Search for the cell housing the specified text and yield its [X, Y] center coordinate. 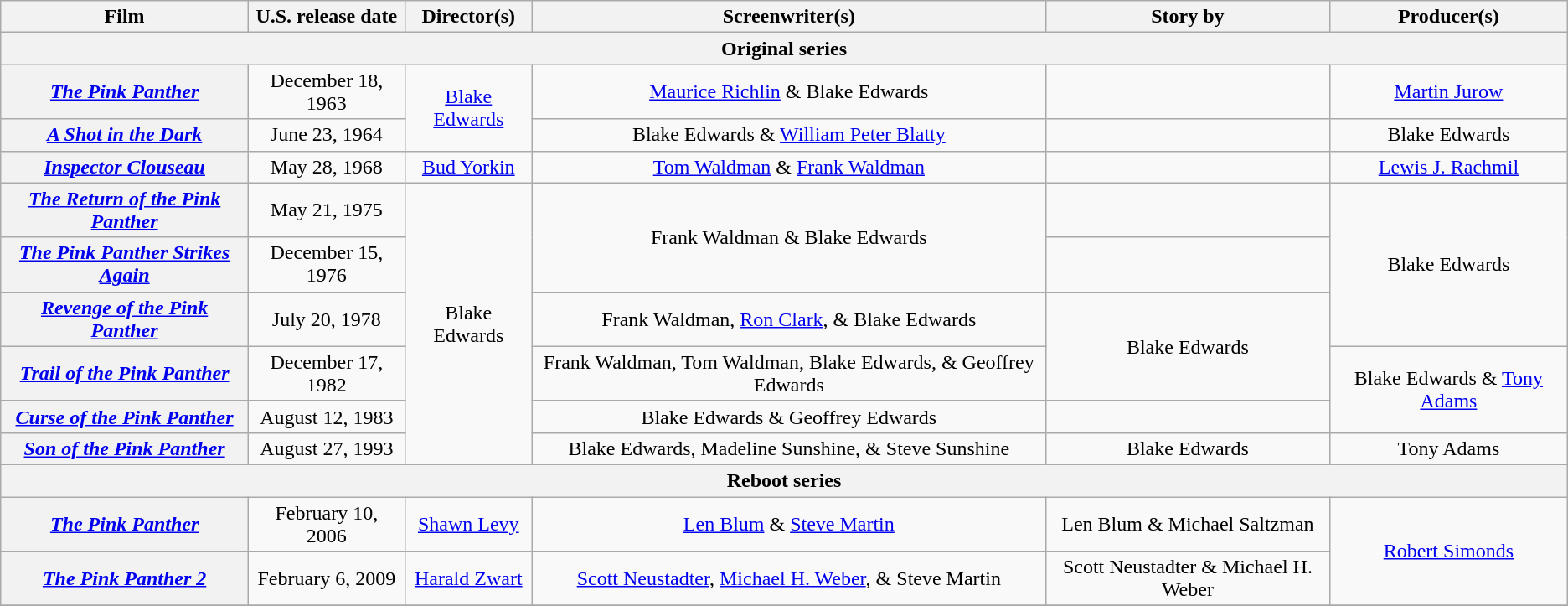
August 27, 1993 [327, 448]
December 18, 1963 [327, 92]
Trail of the Pink Panther [125, 374]
Revenge of the Pink Panther [125, 319]
February 6, 2009 [327, 578]
Frank Waldman, Tom Waldman, Blake Edwards, & Geoffrey Edwards [789, 374]
December 15, 1976 [327, 265]
Lewis J. Rachmil [1449, 167]
The Pink Panther Strikes Again [125, 265]
Harald Zwart [468, 578]
Blake Edwards & Geoffrey Edwards [789, 417]
Frank Waldman & Blake Edwards [789, 237]
February 10, 2006 [327, 523]
June 23, 1964 [327, 135]
Bud Yorkin [468, 167]
Screenwriter(s) [789, 17]
Tony Adams [1449, 448]
May 21, 1975 [327, 210]
Len Blum & Michael Saltzman [1188, 523]
Robert Simonds [1449, 551]
Blake Edwards & William Peter Blatty [789, 135]
December 17, 1982 [327, 374]
Producer(s) [1449, 17]
Shawn Levy [468, 523]
Original series [784, 49]
Curse of the Pink Panther [125, 417]
Martin Jurow [1449, 92]
Frank Waldman, Ron Clark, & Blake Edwards [789, 319]
Tom Waldman & Frank Waldman [789, 167]
Son of the Pink Panther [125, 448]
July 20, 1978 [327, 319]
Blake Edwards & Tony Adams [1449, 389]
The Return of the Pink Panther [125, 210]
Scott Neustadter, Michael H. Weber, & Steve Martin [789, 578]
The Pink Panther 2 [125, 578]
A Shot in the Dark [125, 135]
Film [125, 17]
Inspector Clouseau [125, 167]
August 12, 1983 [327, 417]
Reboot series [784, 480]
Blake Edwards, Madeline Sunshine, & Steve Sunshine [789, 448]
U.S. release date [327, 17]
Maurice Richlin & Blake Edwards [789, 92]
Story by [1188, 17]
May 28, 1968 [327, 167]
Scott Neustadter & Michael H. Weber [1188, 578]
Director(s) [468, 17]
Len Blum & Steve Martin [789, 523]
